From the cell containing the given text, extract its center point as (x, y) coordinate. 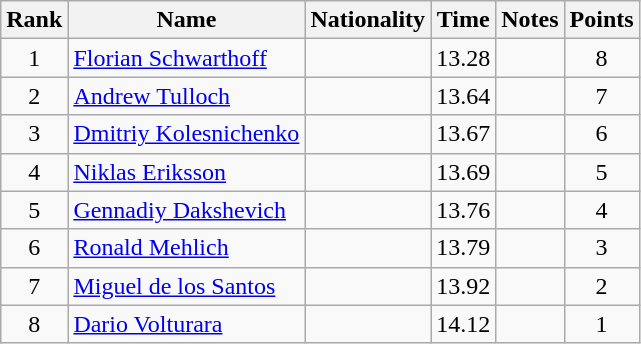
13.92 (464, 286)
Notes (530, 20)
Time (464, 20)
13.67 (464, 134)
Dario Volturara (186, 324)
Gennadiy Dakshevich (186, 210)
14.12 (464, 324)
13.28 (464, 58)
Points (602, 20)
Nationality (368, 20)
Florian Schwarthoff (186, 58)
Andrew Tulloch (186, 96)
13.69 (464, 172)
Ronald Mehlich (186, 248)
13.76 (464, 210)
Rank (34, 20)
Miguel de los Santos (186, 286)
Dmitriy Kolesnichenko (186, 134)
13.64 (464, 96)
Name (186, 20)
Niklas Eriksson (186, 172)
13.79 (464, 248)
